Provide the (X, Y) coordinate of the cell's center where the given text is located.  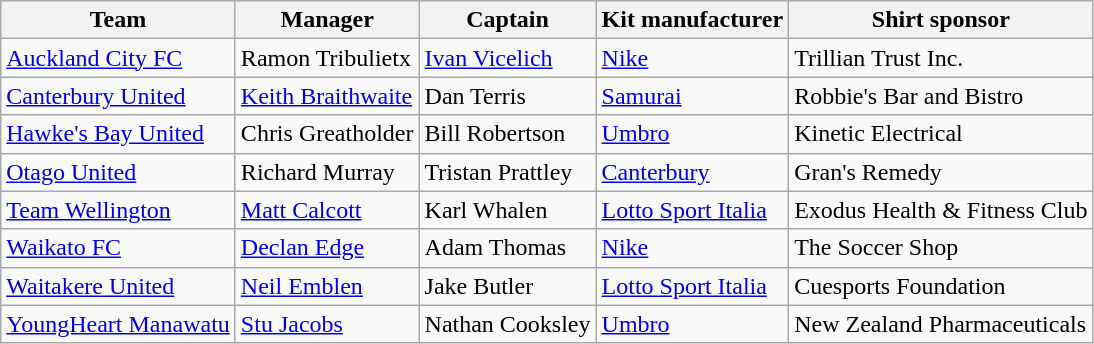
New Zealand Pharmaceuticals (941, 324)
Hawke's Bay United (118, 134)
Auckland City FC (118, 58)
Cuesports Foundation (941, 286)
Declan Edge (327, 248)
YoungHeart Manawatu (118, 324)
Canterbury (692, 172)
Keith Braithwaite (327, 96)
Karl Whalen (508, 210)
Gran's Remedy (941, 172)
Jake Butler (508, 286)
Samurai (692, 96)
Otago United (118, 172)
Stu Jacobs (327, 324)
Shirt sponsor (941, 20)
Robbie's Bar and Bistro (941, 96)
Exodus Health & Fitness Club (941, 210)
Kinetic Electrical (941, 134)
Matt Calcott (327, 210)
Bill Robertson (508, 134)
The Soccer Shop (941, 248)
Team Wellington (118, 210)
Ramon Tribulietx (327, 58)
Dan Terris (508, 96)
Nathan Cooksley (508, 324)
Neil Emblen (327, 286)
Kit manufacturer (692, 20)
Manager (327, 20)
Waitakere United (118, 286)
Adam Thomas (508, 248)
Canterbury United (118, 96)
Team (118, 20)
Trillian Trust Inc. (941, 58)
Chris Greatholder (327, 134)
Richard Murray (327, 172)
Ivan Vicelich (508, 58)
Captain (508, 20)
Tristan Prattley (508, 172)
Waikato FC (118, 248)
